Detect which cell encompasses the target text, then output its [x, y] center coordinate. 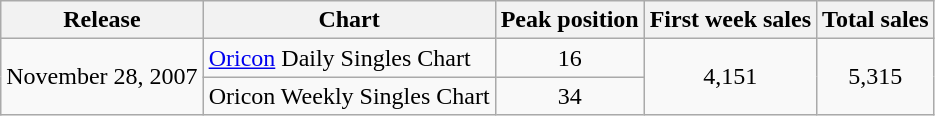
Chart [349, 20]
5,315 [876, 77]
Total sales [876, 20]
Release [102, 20]
4,151 [730, 77]
Oricon Daily Singles Chart [349, 58]
16 [570, 58]
Oricon Weekly Singles Chart [349, 96]
Peak position [570, 20]
First week sales [730, 20]
November 28, 2007 [102, 77]
34 [570, 96]
